Determine the [X, Y] coordinate at the center of the cell enclosing the given text.  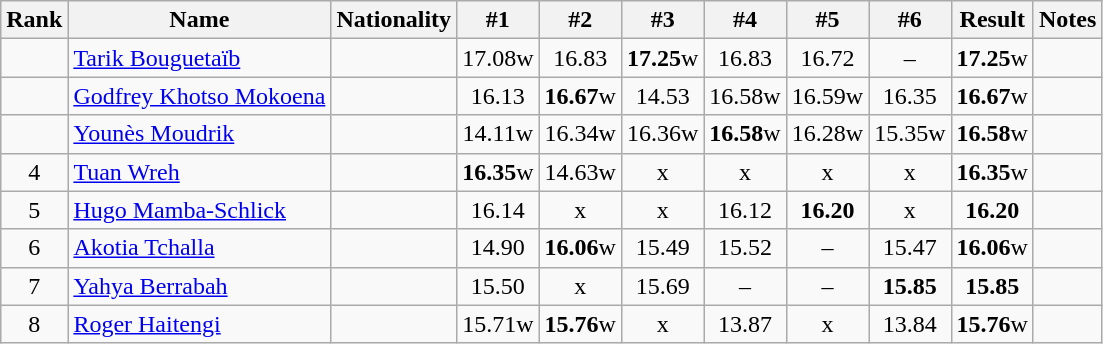
16.36w [662, 134]
14.63w [580, 172]
Tarik Bouguetaïb [200, 58]
Notes [1067, 20]
14.11w [498, 134]
#4 [745, 20]
7 [34, 286]
Roger Haitengi [200, 324]
Akotia Tchalla [200, 248]
15.49 [662, 248]
Godfrey Khotso Mokoena [200, 96]
15.35w [910, 134]
15.47 [910, 248]
#2 [580, 20]
Younès Moudrik [200, 134]
Yahya Berrabah [200, 286]
17.08w [498, 58]
4 [34, 172]
15.69 [662, 286]
14.53 [662, 96]
15.50 [498, 286]
16.35 [910, 96]
13.87 [745, 324]
Hugo Mamba-Schlick [200, 210]
Nationality [394, 20]
Result [992, 20]
Tuan Wreh [200, 172]
16.12 [745, 210]
#5 [827, 20]
Name [200, 20]
8 [34, 324]
#6 [910, 20]
Rank [34, 20]
16.34w [580, 134]
15.71w [498, 324]
13.84 [910, 324]
16.59w [827, 96]
6 [34, 248]
16.13 [498, 96]
16.14 [498, 210]
#3 [662, 20]
15.52 [745, 248]
16.28w [827, 134]
14.90 [498, 248]
5 [34, 210]
16.72 [827, 58]
#1 [498, 20]
